Detect which cell encompasses the target text, then output its (X, Y) center coordinate. 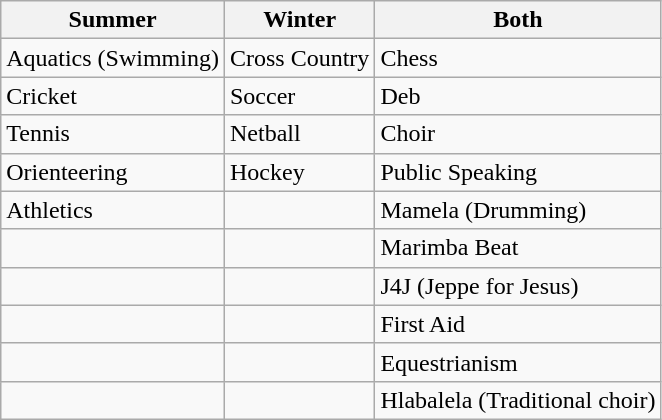
Cross Country (299, 58)
Soccer (299, 96)
Winter (299, 20)
Athletics (113, 210)
Tennis (113, 134)
Public Speaking (518, 172)
Cricket (113, 96)
Deb (518, 96)
Netball (299, 134)
Orienteering (113, 172)
Marimba Beat (518, 248)
Summer (113, 20)
Both (518, 20)
Equestrianism (518, 362)
Aquatics (Swimming) (113, 58)
Mamela (Drumming) (518, 210)
Hlabalela (Traditional choir) (518, 400)
J4J (Jeppe for Jesus) (518, 286)
Hockey (299, 172)
Chess (518, 58)
Choir (518, 134)
First Aid (518, 324)
